Pinpoint the cell where the given text exists, returning its [X, Y] midpoint coordinate. 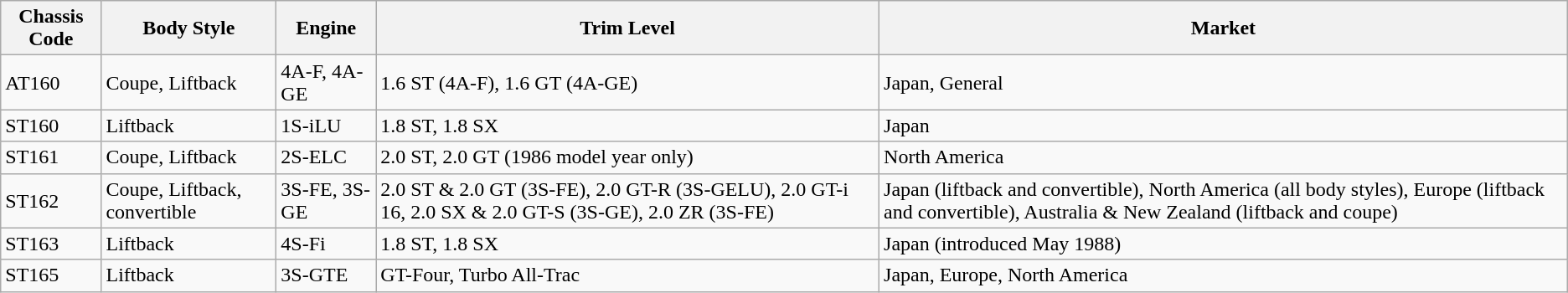
ST162 [51, 201]
Trim Level [628, 28]
ST163 [51, 244]
Japan (introduced May 1988) [1224, 244]
Japan, Europe, North America [1224, 275]
North America [1224, 157]
4S-Fi [327, 244]
1.6 ST (4A-F), 1.6 GT (4A-GE) [628, 82]
2.0 ST & 2.0 GT (3S-FE), 2.0 GT-R (3S-GELU), 2.0 GT-i 16, 2.0 SX & 2.0 GT-S (3S-GE), 2.0 ZR (3S-FE) [628, 201]
Coupe, Liftback, convertible [189, 201]
Chassis Code [51, 28]
ST160 [51, 126]
AT160 [51, 82]
Japan (liftback and convertible), North America (all body styles), Europe (liftback and convertible), Australia & New Zealand (liftback and coupe) [1224, 201]
1S-iLU [327, 126]
Body Style [189, 28]
Japan, General [1224, 82]
Engine [327, 28]
ST161 [51, 157]
3S-FE, 3S-GE [327, 201]
4A-F, 4A-GE [327, 82]
GT-Four, Turbo All-Trac [628, 275]
Market [1224, 28]
ST165 [51, 275]
2S-ELC [327, 157]
Japan [1224, 126]
3S-GTE [327, 275]
2.0 ST, 2.0 GT (1986 model year only) [628, 157]
